Provide the (x, y) coordinate of the cell's center where the given text is located.  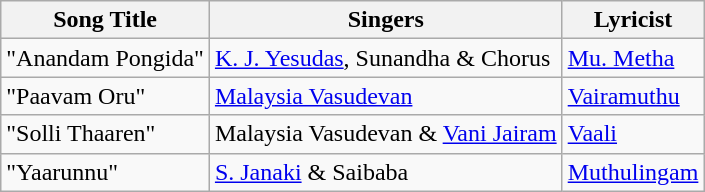
Vaali (633, 134)
"Solli Thaaren" (106, 134)
Malaysia Vasudevan (386, 96)
Muthulingam (633, 172)
Song Title (106, 20)
Vairamuthu (633, 96)
Lyricist (633, 20)
Singers (386, 20)
K. J. Yesudas, Sunandha & Chorus (386, 58)
Mu. Metha (633, 58)
"Paavam Oru" (106, 96)
Malaysia Vasudevan & Vani Jairam (386, 134)
"Yaarunnu" (106, 172)
S. Janaki & Saibaba (386, 172)
"Anandam Pongida" (106, 58)
